Locate the cell with the specified text and output its (x, y) center coordinate. 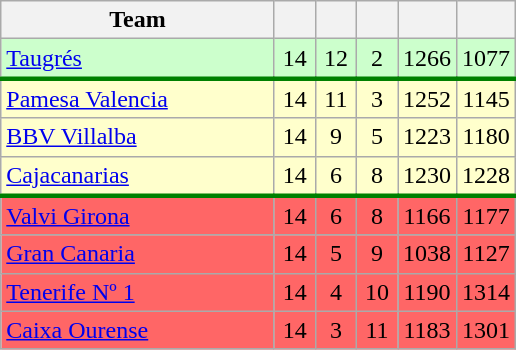
4 (336, 292)
1223 (428, 137)
Taugrés (138, 59)
Team (138, 20)
Cajacanarias (138, 176)
Gran Canaria (138, 254)
Valvi Girona (138, 216)
1266 (428, 59)
1177 (486, 216)
1190 (428, 292)
1314 (486, 292)
BBV Villalba (138, 137)
1230 (428, 176)
1127 (486, 254)
10 (376, 292)
1077 (486, 59)
1252 (428, 98)
1228 (486, 176)
1038 (428, 254)
Pamesa Valencia (138, 98)
1145 (486, 98)
1301 (486, 330)
12 (336, 59)
2 (376, 59)
1166 (428, 216)
1180 (486, 137)
1183 (428, 330)
Caixa Ourense (138, 330)
Tenerife Nº 1 (138, 292)
